Output the [x, y] coordinate of the center of the cell containing the given text.  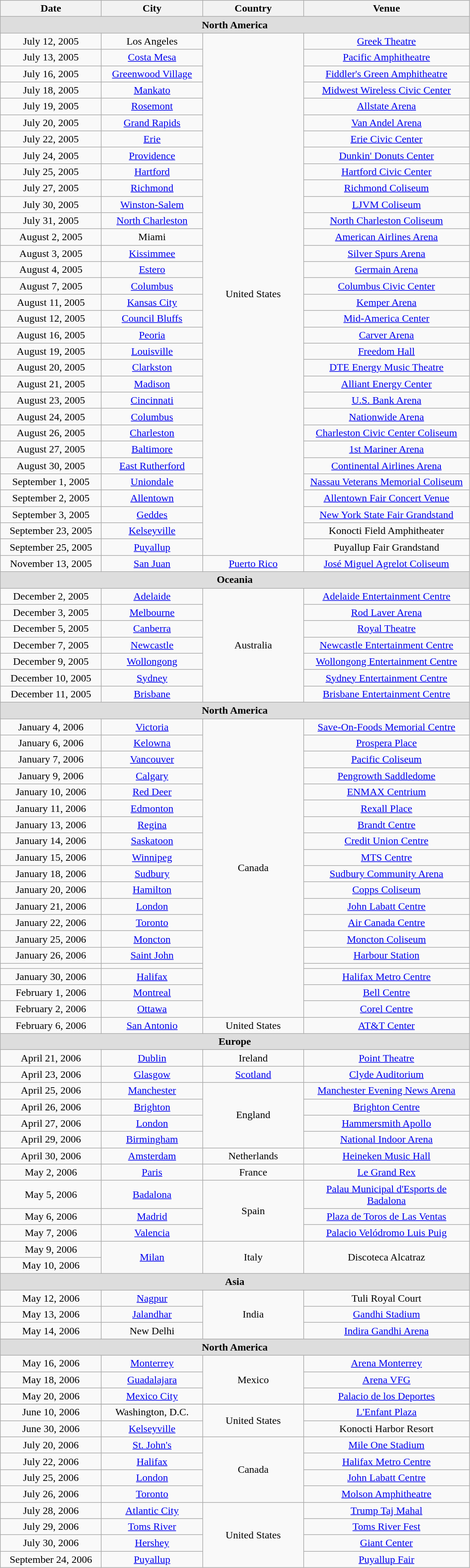
Alliant Energy Center [386, 384]
May 7, 2006 [51, 1233]
May 5, 2006 [51, 1194]
Indira Gandhi Arena [386, 1331]
Ottawa [152, 1009]
Nagpur [152, 1298]
Plaza de Toros de Las Ventas [386, 1216]
Palacio Velódromo Luis Puig [386, 1233]
Allentown [152, 498]
January 6, 2006 [51, 743]
Ireland [253, 1058]
Air Canada Centre [386, 923]
December 5, 2005 [51, 629]
June 10, 2006 [51, 1412]
Atlantic City [152, 1510]
Calgary [152, 776]
Trump Taj Mahal [386, 1510]
September 1, 2005 [51, 482]
Continental Airlines Arena [386, 465]
Nassau Veterans Memorial Coliseum [386, 482]
Germain Arena [386, 270]
Adelaide Entertainment Centre [386, 596]
Saint John [152, 955]
Hamilton [152, 890]
July 20, 2006 [51, 1445]
July 22, 2006 [51, 1461]
Badalona [152, 1194]
ENMAX Centrium [386, 792]
Van Andel Arena [386, 123]
Scotland [253, 1074]
Edmonton [152, 808]
Royal Theatre [386, 629]
Richmond [152, 188]
Monterrey [152, 1363]
Winston-Salem [152, 205]
January 26, 2006 [51, 955]
Credit Union Centre [386, 841]
July 16, 2005 [51, 74]
Country [253, 9]
Erie Civic Center [386, 139]
Sydney Entertainment Centre [386, 678]
Amsterdam [152, 1156]
January 21, 2006 [51, 906]
Estero [152, 270]
January 13, 2006 [51, 825]
Columbus Civic Center [386, 286]
Allentown Fair Concert Venue [386, 498]
April 21, 2006 [51, 1058]
Bell Centre [386, 993]
September 3, 2005 [51, 515]
Freedom Hall [386, 351]
Puyallup Fair Grandstand [386, 547]
July 30, 2005 [51, 205]
Madison [152, 384]
1st Mariner Arena [386, 449]
Manchester [152, 1091]
Mankato [152, 90]
Peoria [152, 335]
Allstate Arena [386, 106]
Nationwide Arena [386, 416]
Mexico [253, 1380]
July 25, 2005 [51, 172]
Brighton Centre [386, 1107]
Brighton [152, 1107]
February 6, 2006 [51, 1025]
Carver Arena [386, 335]
Rexall Place [386, 808]
December 7, 2005 [51, 645]
June 30, 2006 [51, 1429]
Birmingham [152, 1140]
July 27, 2005 [51, 188]
Hershey [152, 1543]
Le Grand Rex [386, 1172]
England [253, 1115]
Australia [253, 645]
Valencia [152, 1233]
New Delhi [152, 1331]
Dunkin' Donuts Center [386, 155]
Konocti Field Amphitheater [386, 531]
Date [51, 9]
Uniondale [152, 482]
Kansas City [152, 302]
Canberra [152, 629]
Arena Monterrey [386, 1363]
September 2, 2005 [51, 498]
Victoria [152, 727]
July 13, 2005 [51, 57]
November 13, 2005 [51, 564]
January 11, 2006 [51, 808]
Tuli Royal Court [386, 1298]
May 12, 2006 [51, 1298]
May 18, 2006 [51, 1380]
Council Bluffs [152, 319]
Toms River [152, 1527]
April 30, 2006 [51, 1156]
Providence [152, 155]
Kissimmee [152, 253]
Heineken Music Hall [386, 1156]
San Juan [152, 564]
American Airlines Arena [386, 237]
Grand Rapids [152, 123]
Harbour Station [386, 955]
Regina [152, 825]
Midwest Wireless Civic Center [386, 90]
Save-On-Foods Memorial Centre [386, 727]
December 2, 2005 [51, 596]
May 6, 2006 [51, 1216]
Toms River Fest [386, 1527]
Los Angeles [152, 41]
September 24, 2006 [51, 1559]
Kemper Arena [386, 302]
July 26, 2006 [51, 1494]
Brisbane Entertainment Centre [386, 694]
Molson Amphitheatre [386, 1494]
Pacific Coliseum [386, 760]
North Charleston [152, 221]
April 29, 2006 [51, 1140]
Oceania [235, 580]
Baltimore [152, 449]
Adelaide [152, 596]
North Charleston Coliseum [386, 221]
Clyde Auditorium [386, 1074]
Wollongong Entertainment Centre [386, 661]
Glasgow [152, 1074]
Rod Laver Arena [386, 612]
Manchester Evening News Arena [386, 1091]
July 19, 2005 [51, 106]
Prospera Place [386, 743]
January 9, 2006 [51, 776]
Newcastle Entertainment Centre [386, 645]
LJVM Coliseum [386, 205]
February 2, 2006 [51, 1009]
Red Deer [152, 792]
Charleston [152, 433]
José Miguel Agrelot Coliseum [386, 564]
Pengrowth Saddledome [386, 776]
August 3, 2005 [51, 253]
July 29, 2006 [51, 1527]
May 16, 2006 [51, 1363]
July 18, 2005 [51, 90]
L'Enfant Plaza [386, 1412]
August 16, 2005 [51, 335]
January 4, 2006 [51, 727]
January 7, 2006 [51, 760]
Costa Mesa [152, 57]
AT&T Center [386, 1025]
August 2, 2005 [51, 237]
Washington, D.C. [152, 1412]
Geddes [152, 515]
St. John's [152, 1445]
Mexico City [152, 1396]
July 28, 2006 [51, 1510]
Milan [152, 1257]
Greek Theatre [386, 41]
January 10, 2006 [51, 792]
May 2, 2006 [51, 1172]
Dublin [152, 1058]
August 7, 2005 [51, 286]
Newcastle [152, 645]
August 11, 2005 [51, 302]
Arena VFG [386, 1380]
MTS Centre [386, 857]
Vancouver [152, 760]
December 11, 2005 [51, 694]
January 30, 2006 [51, 977]
Europe [235, 1042]
Copps Coliseum [386, 890]
May 9, 2006 [51, 1249]
U.S. Bank Arena [386, 400]
April 25, 2006 [51, 1091]
Mile One Stadium [386, 1445]
Charleston Civic Center Coliseum [386, 433]
East Rutherford [152, 465]
Pacific Amphitheatre [386, 57]
August 24, 2005 [51, 416]
Palau Municipal d'Esports de Badalona [386, 1194]
April 23, 2006 [51, 1074]
Corel Centre [386, 1009]
Mid-America Center [386, 319]
Winnipeg [152, 857]
January 18, 2006 [51, 874]
Montreal [152, 993]
Fiddler's Green Amphitheatre [386, 74]
August 23, 2005 [51, 400]
Louisville [152, 351]
Netherlands [253, 1156]
December 10, 2005 [51, 678]
Miami [152, 237]
Spain [253, 1210]
India [253, 1315]
Wollongong [152, 661]
Kelowna [152, 743]
May 20, 2006 [51, 1396]
Greenwood Village [152, 74]
Moncton Coliseum [386, 939]
August 20, 2005 [51, 368]
Saskatoon [152, 841]
Moncton [152, 939]
May 13, 2006 [51, 1315]
Rosemont [152, 106]
New York State Fair Grandstand [386, 515]
France [253, 1172]
Cincinnati [152, 400]
Venue [386, 9]
April 26, 2006 [51, 1107]
August 26, 2005 [51, 433]
Brandt Centre [386, 825]
July 25, 2006 [51, 1478]
Madrid [152, 1216]
Hartford Civic Center [386, 172]
Jalandhar [152, 1315]
May 14, 2006 [51, 1331]
August 19, 2005 [51, 351]
San Antonio [152, 1025]
Discoteca Alcatraz [386, 1257]
August 30, 2005 [51, 465]
January 22, 2006 [51, 923]
Erie [152, 139]
August 21, 2005 [51, 384]
July 31, 2005 [51, 221]
Paris [152, 1172]
Asia [235, 1282]
January 15, 2006 [51, 857]
Silver Spurs Arena [386, 253]
Giant Center [386, 1543]
Melbourne [152, 612]
January 25, 2006 [51, 939]
Konocti Harbor Resort [386, 1429]
Puyallup Fair [386, 1559]
Brisbane [152, 694]
Sudbury Community Arena [386, 874]
July 30, 2006 [51, 1543]
December 9, 2005 [51, 661]
September 23, 2005 [51, 531]
May 10, 2006 [51, 1266]
August 27, 2005 [51, 449]
Clarkston [152, 368]
Guadalajara [152, 1380]
Palacio de los Deportes [386, 1396]
July 12, 2005 [51, 41]
August 4, 2005 [51, 270]
April 27, 2006 [51, 1123]
Italy [253, 1257]
January 20, 2006 [51, 890]
August 12, 2005 [51, 319]
Sudbury [152, 874]
National Indoor Arena [386, 1140]
Richmond Coliseum [386, 188]
Point Theatre [386, 1058]
January 14, 2006 [51, 841]
July 24, 2005 [51, 155]
Hammersmith Apollo [386, 1123]
December 3, 2005 [51, 612]
DTE Energy Music Theatre [386, 368]
Gandhi Stadium [386, 1315]
July 22, 2005 [51, 139]
Sydney [152, 678]
February 1, 2006 [51, 993]
City [152, 9]
July 20, 2005 [51, 123]
Puerto Rico [253, 564]
Hartford [152, 172]
September 25, 2005 [51, 547]
